Detect which cell encompasses the target text, then output its [X, Y] center coordinate. 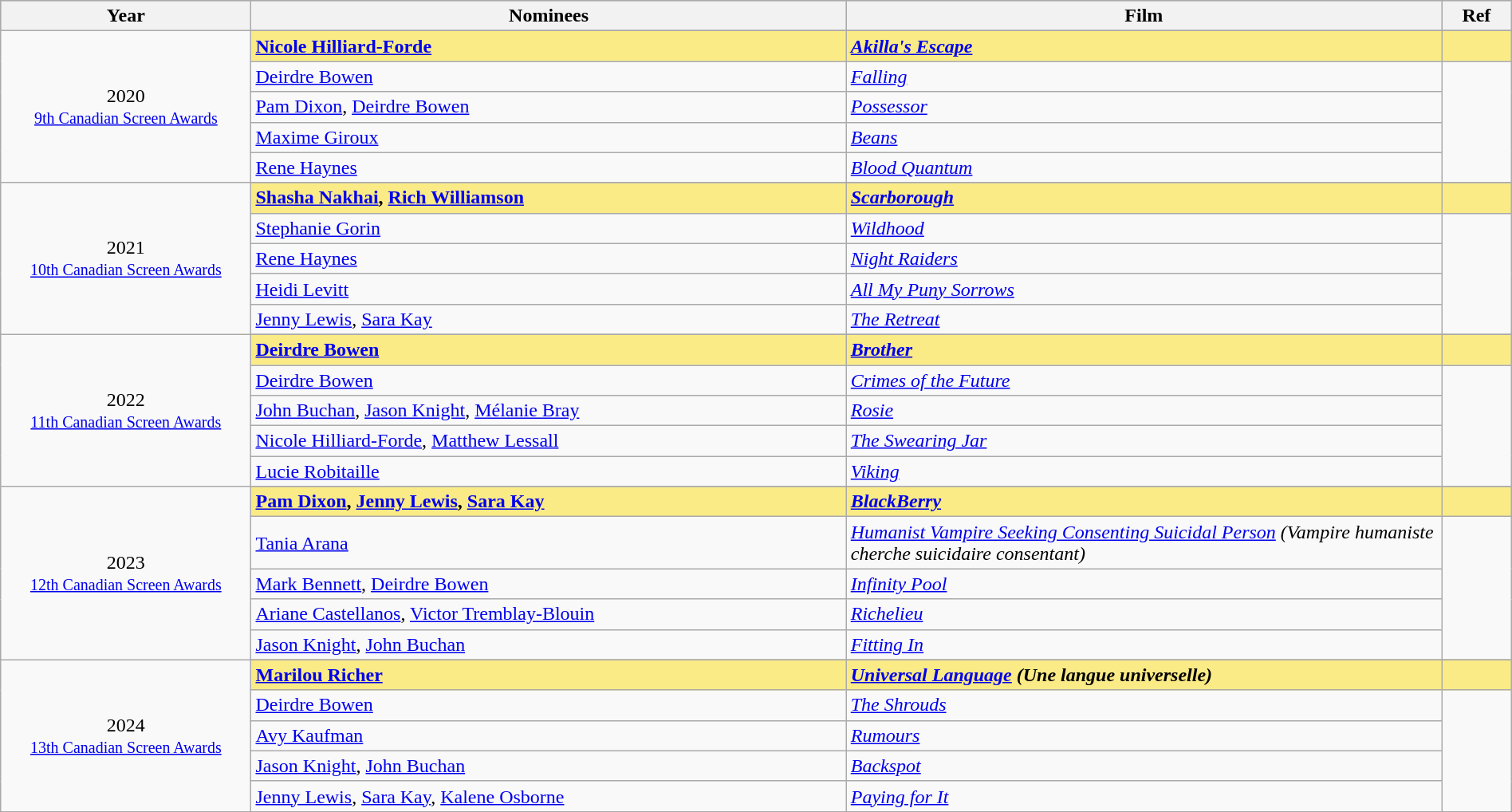
Maxime Giroux [549, 137]
Nicole Hilliard-Forde [549, 46]
Blood Quantum [1144, 168]
All My Puny Sorrows [1144, 289]
Jenny Lewis, Sara Kay [549, 319]
Nicole Hilliard-Forde, Matthew Lessall [549, 441]
Crimes of the Future [1144, 380]
BlackBerry [1144, 502]
Tania Arana [549, 542]
Ref [1477, 16]
Richelieu [1144, 614]
Night Raiders [1144, 258]
Backspot [1144, 766]
Infinity Pool [1144, 584]
Mark Bennett, Deirdre Bowen [549, 584]
2021 10th Canadian Screen Awards [126, 258]
Paying for It [1144, 796]
Nominees [549, 16]
2020 9th Canadian Screen Awards [126, 107]
Year [126, 16]
Jenny Lewis, Sara Kay, Kalene Osborne [549, 796]
Heidi Levitt [549, 289]
Pam Dixon, Jenny Lewis, Sara Kay [549, 502]
Stephanie Gorin [549, 228]
Falling [1144, 77]
Shasha Nakhai, Rich Williamson [549, 198]
2022 11th Canadian Screen Awards [126, 410]
Film [1144, 16]
Universal Language (Une langue universelle) [1144, 675]
Ariane Castellanos, Victor Tremblay-Blouin [549, 614]
Rumours [1144, 735]
Lucie Robitaille [549, 471]
Avy Kaufman [549, 735]
Viking [1144, 471]
Brother [1144, 349]
The Swearing Jar [1144, 441]
2024 13th Canadian Screen Awards [126, 735]
Possessor [1144, 107]
John Buchan, Jason Knight, Mélanie Bray [549, 411]
The Shrouds [1144, 705]
Scarborough [1144, 198]
Beans [1144, 137]
Pam Dixon, Deirdre Bowen [549, 107]
The Retreat [1144, 319]
2023 12th Canadian Screen Awards [126, 573]
Rosie [1144, 411]
Akilla's Escape [1144, 46]
Marilou Richer [549, 675]
Humanist Vampire Seeking Consenting Suicidal Person (Vampire humaniste cherche suicidaire consentant) [1144, 542]
Wildhood [1144, 228]
Fitting In [1144, 644]
